Pinpoint the cell where the given text exists, returning its [x, y] midpoint coordinate. 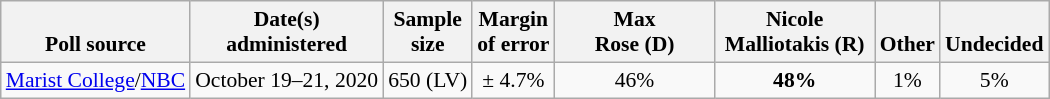
Undecided [994, 32]
650 (LV) [428, 80]
Marist College/NBC [96, 80]
Marginof error [513, 32]
48% [795, 80]
MaxRose (D) [634, 32]
46% [634, 80]
Samplesize [428, 32]
5% [994, 80]
Date(s)administered [286, 32]
Other [908, 32]
Poll source [96, 32]
± 4.7% [513, 80]
October 19–21, 2020 [286, 80]
NicoleMalliotakis (R) [795, 32]
1% [908, 80]
